Search for the cell housing the specified text and yield its (X, Y) center coordinate. 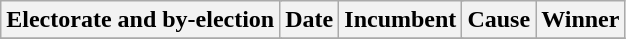
Cause (499, 20)
Electorate and by-election (140, 20)
Incumbent (400, 20)
Winner (580, 20)
Date (310, 20)
